Detect which cell encompasses the target text, then output its [X, Y] center coordinate. 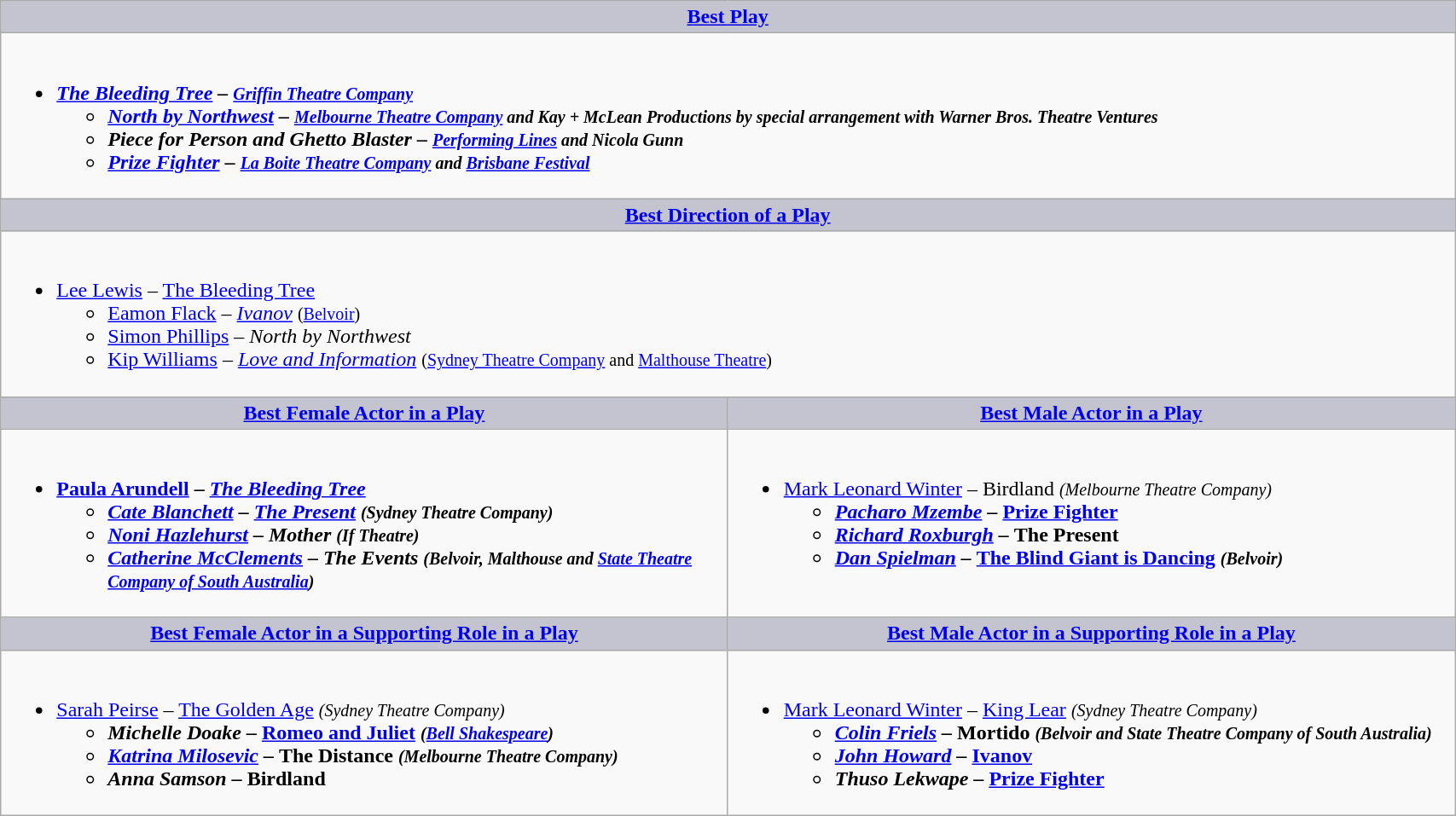
Best Male Actor in a Supporting Role in a Play [1091, 634]
Best Female Actor in a Supporting Role in a Play [364, 634]
Best Female Actor in a Play [364, 413]
Best Play [728, 17]
Best Male Actor in a Play [1091, 413]
Best Direction of a Play [728, 215]
